Identify which cell holds the provided text, then report its (X, Y) central coordinate. 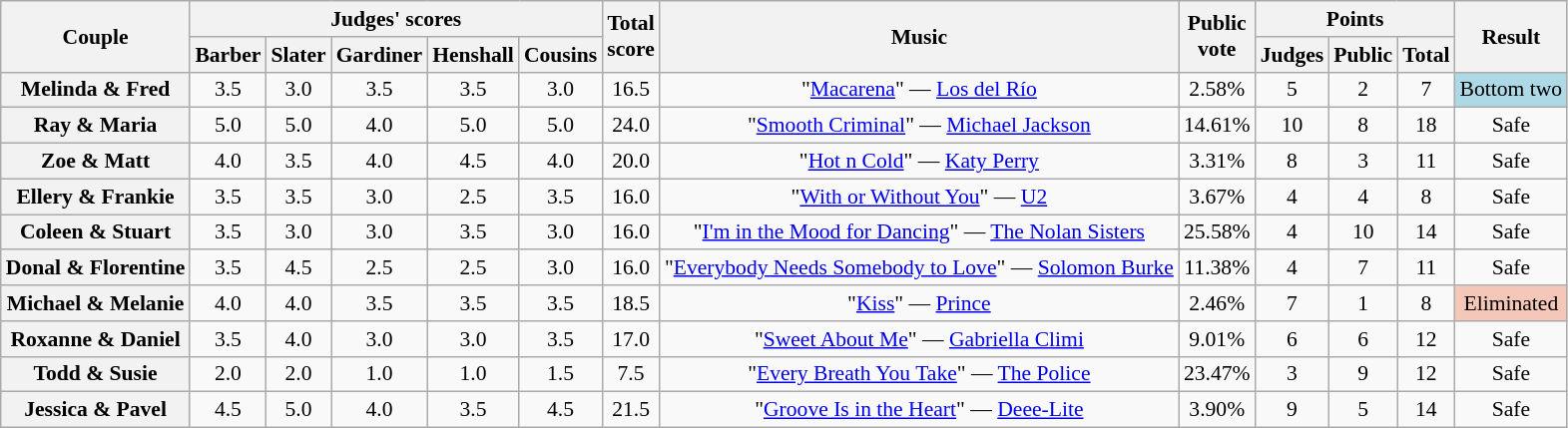
Couple (96, 36)
Points (1355, 19)
2.58% (1218, 90)
Cousins (561, 55)
Judges' scores (395, 19)
18 (1425, 126)
9.01% (1218, 339)
25.58% (1218, 232)
Ellery & Frankie (96, 197)
Roxanne & Daniel (96, 339)
Publicvote (1218, 36)
Totalscore (631, 36)
24.0 (631, 126)
Zoe & Matt (96, 162)
18.5 (631, 303)
1 (1363, 303)
Michael & Melanie (96, 303)
2 (1363, 90)
Result (1511, 36)
17.0 (631, 339)
16.5 (631, 90)
14.61% (1218, 126)
Melinda & Fred (96, 90)
"Smooth Criminal" — Michael Jackson (919, 126)
Total (1425, 55)
Judges (1293, 55)
Barber (228, 55)
11.38% (1218, 268)
Todd & Susie (96, 374)
Ray & Maria (96, 126)
Slater (297, 55)
"Sweet About Me" — Gabriella Climi (919, 339)
3.31% (1218, 162)
3.67% (1218, 197)
"With or Without You" — U2 (919, 197)
1.5 (561, 374)
"Kiss" — Prince (919, 303)
Music (919, 36)
"Macarena" — Los del Río (919, 90)
3.90% (1218, 410)
20.0 (631, 162)
"I'm in the Mood for Dancing" — The Nolan Sisters (919, 232)
23.47% (1218, 374)
7.5 (631, 374)
"Everybody Needs Somebody to Love" — Solomon Burke (919, 268)
Eliminated (1511, 303)
Gardiner (379, 55)
Bottom two (1511, 90)
Public (1363, 55)
"Hot n Cold" — Katy Perry (919, 162)
Donal & Florentine (96, 268)
2.46% (1218, 303)
21.5 (631, 410)
"Every Breath You Take" — The Police (919, 374)
Henshall (473, 55)
Jessica & Pavel (96, 410)
"Groove Is in the Heart" — Deee-Lite (919, 410)
Coleen & Stuart (96, 232)
